Return [X, Y] of the center of cell containing provided text 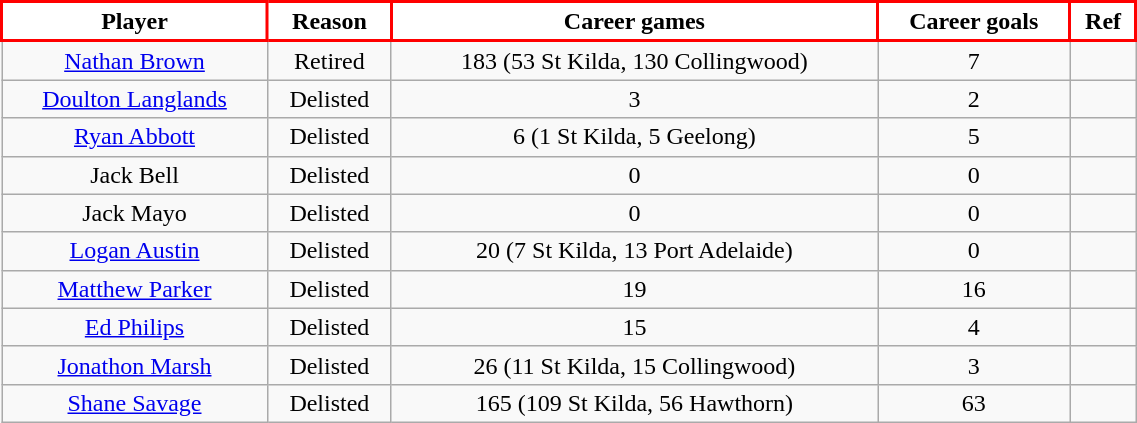
Ref [1103, 22]
26 (11 St Kilda, 15 Collingwood) [634, 365]
Jack Bell [135, 175]
7 [974, 60]
20 (7 St Kilda, 13 Port Adelaide) [634, 251]
2 [974, 99]
6 (1 St Kilda, 5 Geelong) [634, 137]
Ed Philips [135, 327]
4 [974, 327]
Jack Mayo [135, 213]
183 (53 St Kilda, 130 Collingwood) [634, 60]
63 [974, 403]
15 [634, 327]
Jonathon Marsh [135, 365]
Retired [330, 60]
16 [974, 289]
5 [974, 137]
Doulton Langlands [135, 99]
Career goals [974, 22]
165 (109 St Kilda, 56 Hawthorn) [634, 403]
Career games [634, 22]
Logan Austin [135, 251]
Ryan Abbott [135, 137]
Shane Savage [135, 403]
Nathan Brown [135, 60]
19 [634, 289]
Matthew Parker [135, 289]
Player [135, 22]
Reason [330, 22]
